Find where the given text appears and provide that cell's center as (x, y) coordinate. 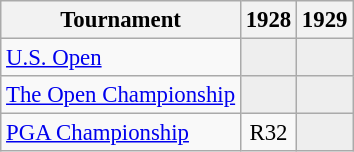
The Open Championship (121, 95)
U.S. Open (121, 58)
1929 (325, 20)
PGA Championship (121, 133)
1928 (268, 20)
R32 (268, 133)
Tournament (121, 20)
